Provide the [X, Y] coordinate of the cell's center where the given text is located.  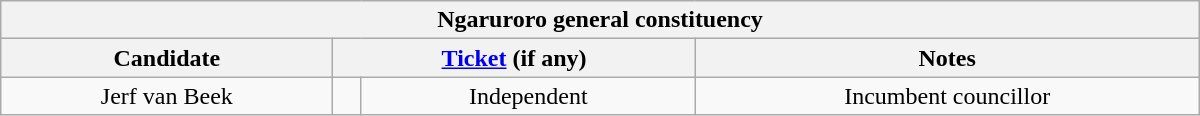
Candidate [167, 58]
Notes [947, 58]
Incumbent councillor [947, 96]
Jerf van Beek [167, 96]
Independent [528, 96]
Ticket (if any) [514, 58]
Ngaruroro general constituency [600, 20]
